Determine the [x, y] coordinate at the center of the cell enclosing the given text.  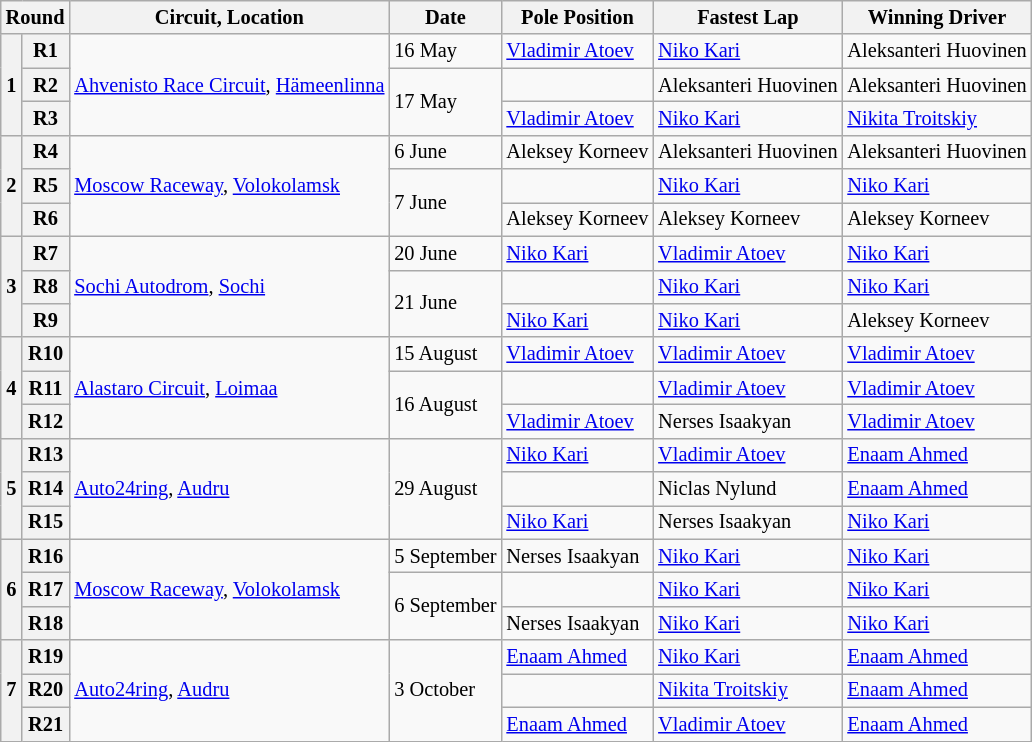
R4 [46, 152]
5 September [445, 556]
R20 [46, 690]
16 May [445, 51]
Ahvenisto Race Circuit, Hämeenlinna [229, 84]
16 August [445, 404]
R14 [46, 489]
7 June [445, 202]
15 August [445, 354]
Circuit, Location [229, 17]
6 June [445, 152]
R19 [46, 657]
R11 [46, 388]
3 October [445, 690]
R21 [46, 724]
R9 [46, 320]
Alastaro Circuit, Loimaa [229, 388]
R6 [46, 219]
6 [12, 590]
1 [12, 84]
3 [12, 286]
R15 [46, 522]
R2 [46, 85]
17 May [445, 102]
Pole Position [577, 17]
7 [12, 690]
R8 [46, 287]
Sochi Autodrom, Sochi [229, 286]
2 [12, 186]
R18 [46, 623]
5 [12, 488]
R1 [46, 51]
R16 [46, 556]
R3 [46, 118]
Fastest Lap [748, 17]
R12 [46, 421]
20 June [445, 253]
Round [36, 17]
R5 [46, 186]
Winning Driver [936, 17]
4 [12, 388]
6 September [445, 606]
21 June [445, 304]
Date [445, 17]
R7 [46, 253]
29 August [445, 488]
R13 [46, 455]
R17 [46, 589]
R10 [46, 354]
Niclas Nylund [748, 489]
